Locate the cell with the specified text and output its [X, Y] center coordinate. 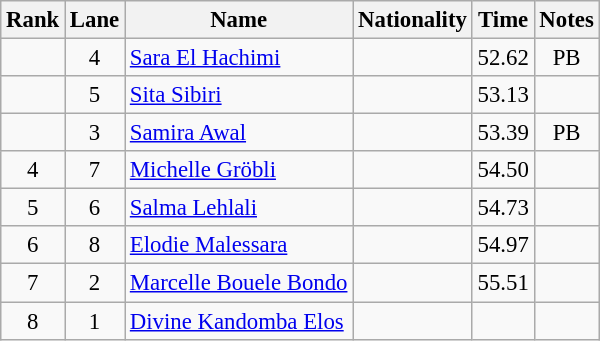
3 [95, 133]
Michelle Gröbli [239, 170]
Divine Kandomba Elos [239, 321]
55.51 [503, 283]
Rank [33, 20]
Time [503, 20]
Salma Lehlali [239, 208]
52.62 [503, 58]
54.50 [503, 170]
Notes [566, 20]
1 [95, 321]
53.39 [503, 133]
Marcelle Bouele Bondo [239, 283]
Lane [95, 20]
53.13 [503, 95]
54.73 [503, 208]
Elodie Malessara [239, 245]
Samira Awal [239, 133]
Sara El Hachimi [239, 58]
Sita Sibiri [239, 95]
2 [95, 283]
Name [239, 20]
Nationality [412, 20]
54.97 [503, 245]
